Capture the cell that displays the provided text and extract its (X, Y) central coordinate. 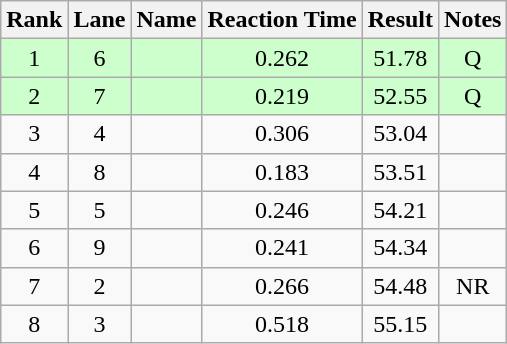
0.518 (282, 324)
Lane (100, 20)
0.266 (282, 286)
55.15 (400, 324)
9 (100, 248)
Rank (34, 20)
54.48 (400, 286)
0.241 (282, 248)
1 (34, 58)
0.262 (282, 58)
Notes (473, 20)
54.34 (400, 248)
54.21 (400, 210)
51.78 (400, 58)
Name (166, 20)
0.219 (282, 96)
52.55 (400, 96)
0.306 (282, 134)
0.183 (282, 172)
NR (473, 286)
53.04 (400, 134)
Result (400, 20)
53.51 (400, 172)
Reaction Time (282, 20)
0.246 (282, 210)
